Locate the cell with the specified text and output its [X, Y] center coordinate. 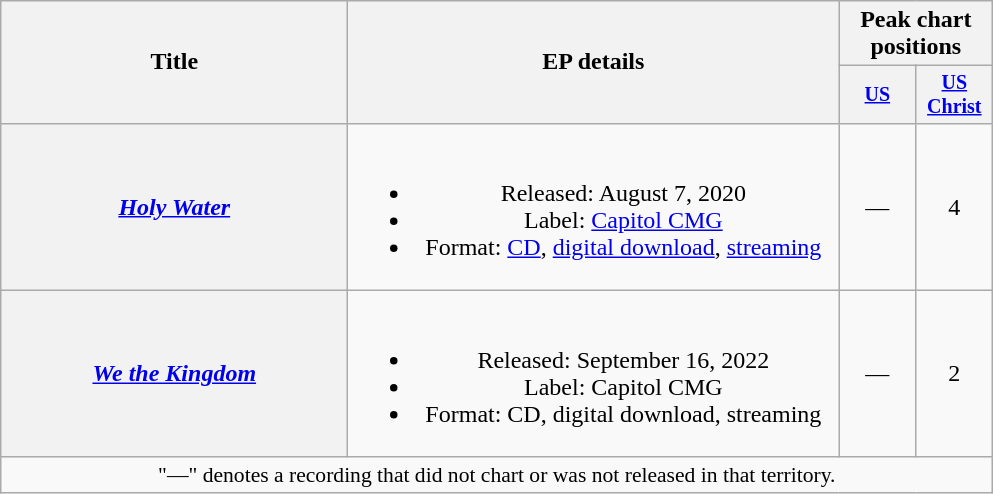
Peak chart positions [916, 34]
USChrist [954, 94]
We the Kingdom [174, 374]
Released: September 16, 2022Label: Capitol CMGFormat: CD, digital download, streaming [594, 374]
4 [954, 206]
Title [174, 62]
EP details [594, 62]
2 [954, 374]
US [878, 94]
Holy Water [174, 206]
"—" denotes a recording that did not chart or was not released in that territory. [497, 475]
Released: August 7, 2020Label: Capitol CMGFormat: CD, digital download, streaming [594, 206]
